Output the [X, Y] coordinate of the center of the cell containing the given text.  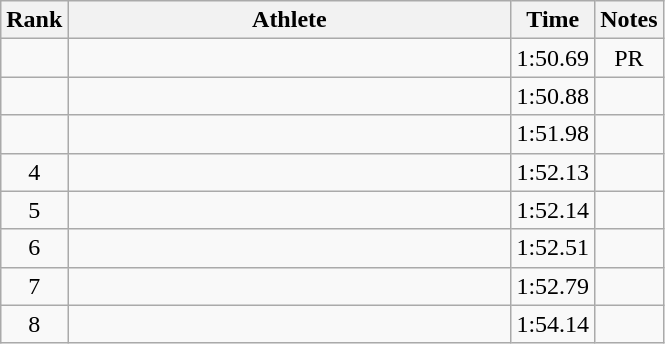
7 [34, 286]
5 [34, 210]
Notes [629, 20]
6 [34, 248]
4 [34, 172]
1:51.98 [553, 134]
1:52.14 [553, 210]
1:52.79 [553, 286]
PR [629, 58]
8 [34, 324]
1:50.69 [553, 58]
Athlete [290, 20]
Time [553, 20]
1:52.13 [553, 172]
Rank [34, 20]
1:50.88 [553, 96]
1:54.14 [553, 324]
1:52.51 [553, 248]
